Return the (x, y) coordinate for the center point of the cell that contains the specified text.  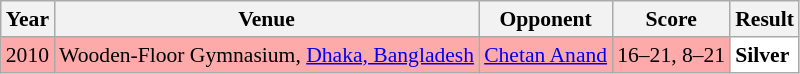
Score (671, 19)
Opponent (546, 19)
Venue (266, 19)
2010 (28, 55)
Wooden-Floor Gymnasium, Dhaka, Bangladesh (266, 55)
Year (28, 19)
Chetan Anand (546, 55)
Result (764, 19)
Silver (764, 55)
16–21, 8–21 (671, 55)
